Identify which cell holds the provided text, then report its (X, Y) central coordinate. 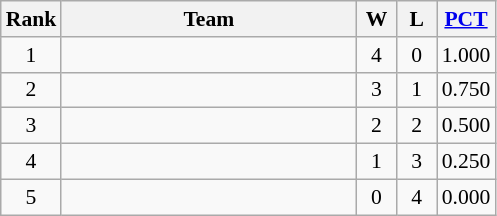
0.000 (466, 197)
1.000 (466, 55)
0.250 (466, 162)
PCT (466, 19)
5 (32, 197)
W (376, 19)
L (417, 19)
Rank (32, 19)
Team (208, 19)
0.750 (466, 90)
0.500 (466, 126)
